Output the (x, y) coordinate of the center of the cell containing the given text.  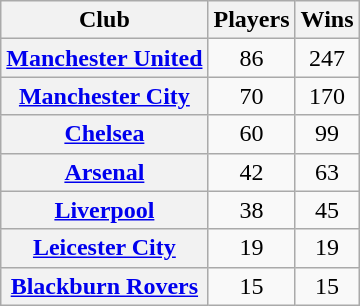
Club (104, 20)
Players (252, 20)
Blackburn Rovers (104, 286)
63 (327, 172)
Manchester United (104, 58)
Wins (327, 20)
Liverpool (104, 210)
38 (252, 210)
Chelsea (104, 134)
86 (252, 58)
247 (327, 58)
42 (252, 172)
Manchester City (104, 96)
45 (327, 210)
Arsenal (104, 172)
60 (252, 134)
70 (252, 96)
170 (327, 96)
Leicester City (104, 248)
99 (327, 134)
